Return (X, Y) of the center of cell containing provided text 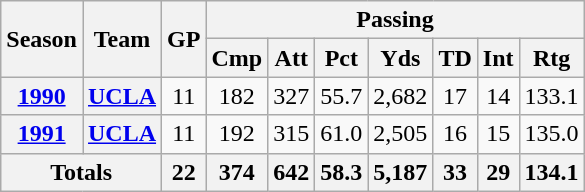
192 (237, 134)
15 (498, 134)
33 (455, 172)
135.0 (552, 134)
133.1 (552, 96)
Yds (400, 58)
2,505 (400, 134)
182 (237, 96)
Rtg (552, 58)
14 (498, 96)
2,682 (400, 96)
16 (455, 134)
1991 (42, 134)
327 (292, 96)
Pct (342, 58)
Cmp (237, 58)
22 (184, 172)
Team (122, 39)
Passing (395, 20)
Att (292, 58)
29 (498, 172)
Totals (82, 172)
1990 (42, 96)
Int (498, 58)
55.7 (342, 96)
134.1 (552, 172)
61.0 (342, 134)
TD (455, 58)
GP (184, 39)
17 (455, 96)
374 (237, 172)
5,187 (400, 172)
58.3 (342, 172)
642 (292, 172)
315 (292, 134)
Season (42, 39)
